Determine the [X, Y] coordinate at the center of the cell enclosing the given text.  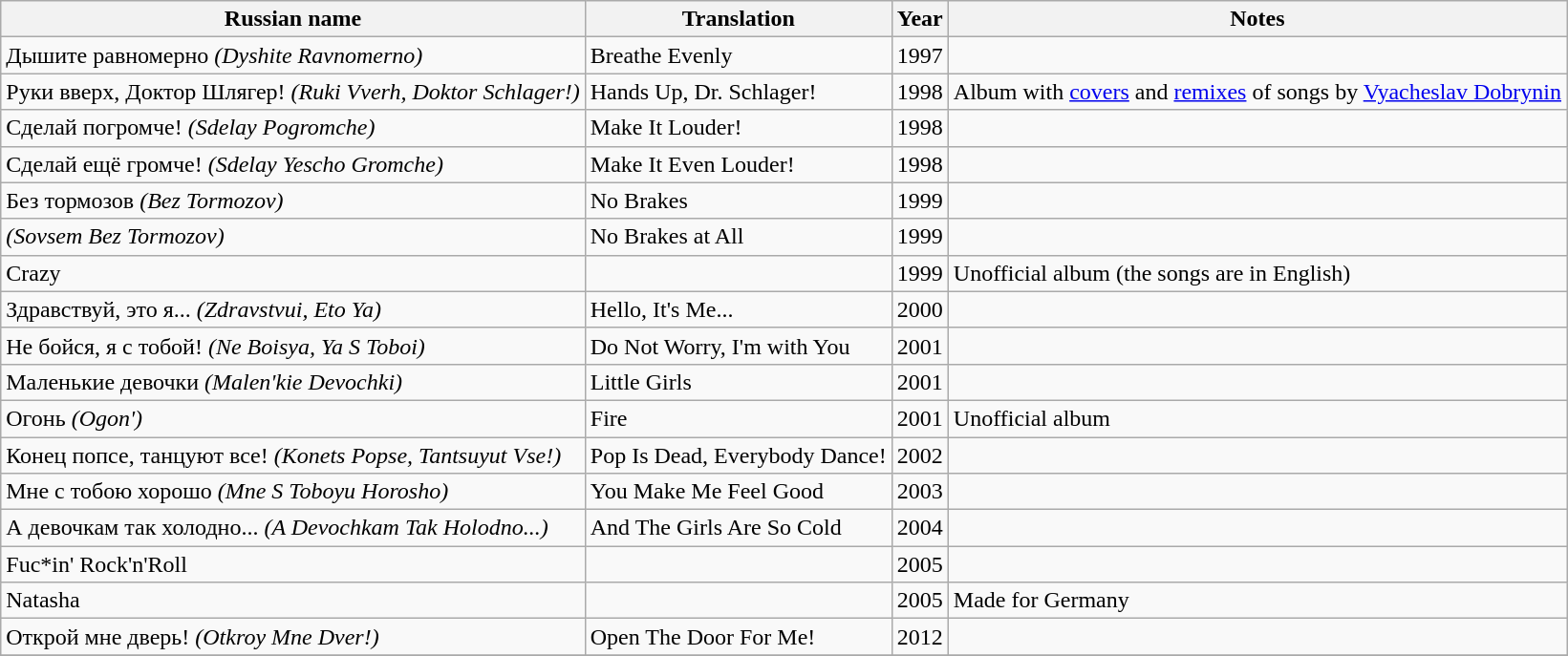
Breathe Evenly [738, 55]
Year [919, 19]
2003 [919, 492]
Мне с тобою хорошо (Mne S Toboyu Horosho) [293, 492]
Little Girls [738, 382]
No Brakes at All [738, 237]
Сделай погромче! (Sdelay Pogromche) [293, 128]
2000 [919, 309]
Make It Louder! [738, 128]
Огонь (Ogon') [293, 418]
Unofficial album (the songs are in English) [1257, 273]
Translation [738, 19]
Album with covers and remixes of songs by Vyacheslav Dobrynin [1257, 92]
Fire [738, 418]
Made for Germany [1257, 601]
Hello, It's Me... [738, 309]
Конец попсе, танцуют все! (Konets Popse, Tantsuyut Vse!) [293, 455]
Crazy [293, 273]
Без тормозов (Bez Tormozov) [293, 201]
Руки вверх, Доктор Шлягер! (Ruki Vverh, Doktor Schlager!) [293, 92]
Make It Even Louder! [738, 164]
Здравствуй, это я... (Zdravstvui, Eto Ya) [293, 309]
А девочкам так холодно... (A Devochkam Tak Holodno...) [293, 528]
Hands Up, Dr. Schlager! [738, 92]
Не бойся, я с тобой! (Ne Boisya, Ya S Toboi) [293, 346]
Сделай ещё громче! (Sdelay Yescho Gromche) [293, 164]
Natasha [293, 601]
Open The Door For Me! [738, 637]
(Sovsem Bez Tormozov) [293, 237]
Дышите равномерно (Dyshite Ravnomerno) [293, 55]
1997 [919, 55]
Notes [1257, 19]
2002 [919, 455]
Pop Is Dead, Everybody Dance! [738, 455]
Fuc*in' Rock'n'Roll [293, 564]
2012 [919, 637]
Открой мне дверь! (Otkroy Mne Dver!) [293, 637]
And The Girls Are So Cold [738, 528]
Do Not Worry, I'm with You [738, 346]
Unofficial album [1257, 418]
You Make Me Feel Good [738, 492]
2004 [919, 528]
Russian name [293, 19]
No Вrakes [738, 201]
Маленькие девочки (Malen'kie Devochki) [293, 382]
